Locate the cell with the specified text and output its [X, Y] center coordinate. 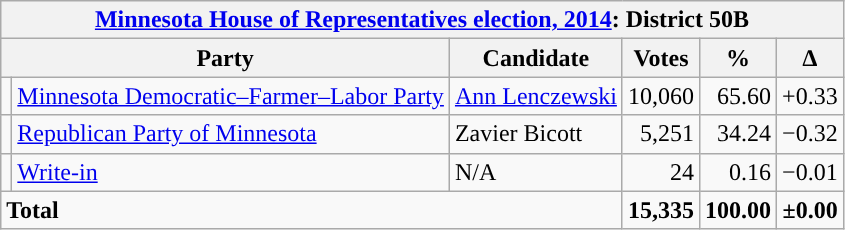
Votes [660, 58]
100.00 [738, 210]
5,251 [660, 134]
Total [312, 210]
10,060 [660, 96]
34.24 [738, 134]
15,335 [660, 210]
N/A [536, 172]
Republican Party of Minnesota [231, 134]
Zavier Bicott [536, 134]
% [738, 58]
∆ [810, 58]
Minnesota Democratic–Farmer–Labor Party [231, 96]
Ann Lenczewski [536, 96]
Minnesota House of Representatives election, 2014: District 50B [422, 20]
±0.00 [810, 210]
Party [226, 58]
65.60 [738, 96]
−0.01 [810, 172]
Candidate [536, 58]
24 [660, 172]
Write-in [231, 172]
+0.33 [810, 96]
0.16 [738, 172]
−0.32 [810, 134]
